Search for the cell housing the specified text and yield its (x, y) center coordinate. 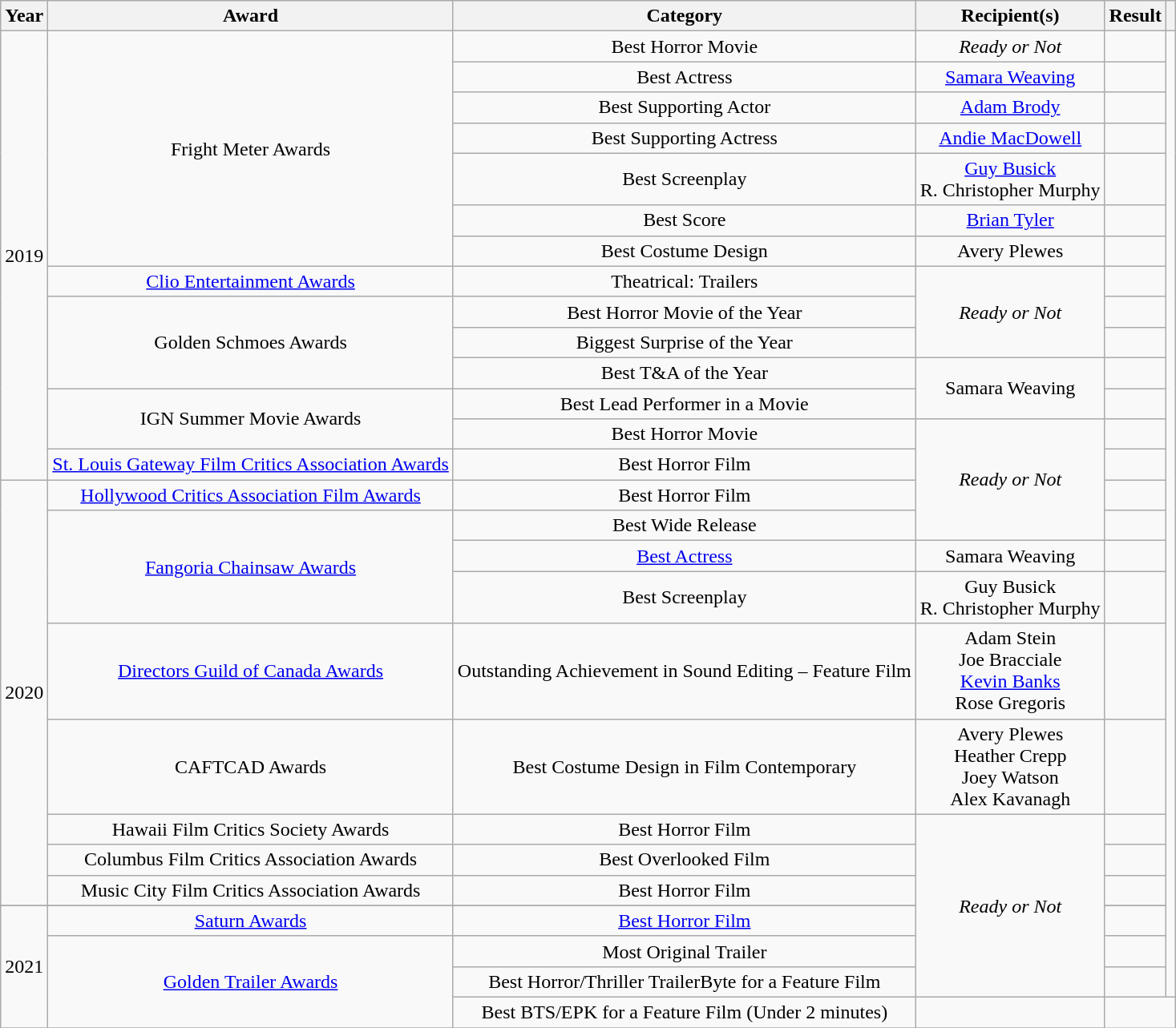
Andie MacDowell (1010, 138)
Best Overlooked Film (685, 860)
IGN Summer Movie Awards (251, 418)
Avery Plewes Heather Crepp Joey Watson Alex Kavanagh (1010, 766)
Clio Entertainment Awards (251, 281)
Best Horror/Thriller TrailerByte for a Feature Film (685, 982)
2019 (24, 256)
Best T&A of the Year (685, 373)
Biggest Surprise of the Year (685, 342)
Award (251, 16)
Hawaii Film Critics Society Awards (251, 829)
Avery Plewes (1010, 251)
Best Score (685, 220)
2020 (24, 693)
Fangoria Chainsaw Awards (251, 567)
Columbus Film Critics Association Awards (251, 860)
Brian Tyler (1010, 220)
Outstanding Achievement in Sound Editing – Feature Film (685, 671)
Golden Trailer Awards (251, 982)
Best Supporting Actress (685, 138)
Saturn Awards (251, 921)
Best Costume Design in Film Contemporary (685, 766)
Best Supporting Actor (685, 107)
Adam Stein Joe Bracciale Kevin Banks Rose Gregoris (1010, 671)
CAFTCAD Awards (251, 766)
Best Lead Performer in a Movie (685, 403)
Music City Film Critics Association Awards (251, 890)
Adam Brody (1010, 107)
Most Original Trailer (685, 951)
St. Louis Gateway Film Critics Association Awards (251, 465)
Recipient(s) (1010, 16)
Theatrical: Trailers (685, 281)
Golden Schmoes Awards (251, 342)
2021 (24, 966)
Best Horror Movie of the Year (685, 312)
Best Wide Release (685, 526)
Best Costume Design (685, 251)
Year (24, 16)
Directors Guild of Canada Awards (251, 671)
Best BTS/EPK for a Feature Film (Under 2 minutes) (685, 1012)
Fright Meter Awards (251, 149)
Category (685, 16)
Result (1135, 16)
Hollywood Critics Association Film Awards (251, 495)
